Scan for the cell matching the given text and deliver its (x, y) coordinate at center. 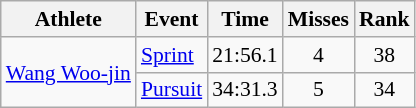
Pursuit (172, 90)
5 (318, 90)
34:31.3 (244, 90)
38 (384, 55)
Wang Woo-jin (68, 72)
Misses (318, 19)
Time (244, 19)
Athlete (68, 19)
Rank (384, 19)
21:56.1 (244, 55)
34 (384, 90)
Sprint (172, 55)
4 (318, 55)
Event (172, 19)
